Scan for the cell matching the given text and deliver its (x, y) coordinate at center. 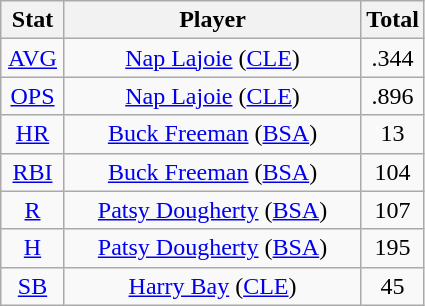
AVG (33, 58)
107 (393, 210)
OPS (33, 96)
R (33, 210)
Player (212, 20)
HR (33, 134)
H (33, 248)
13 (393, 134)
SB (33, 286)
Harry Bay (CLE) (212, 286)
Stat (33, 20)
195 (393, 248)
104 (393, 172)
45 (393, 286)
RBI (33, 172)
.344 (393, 58)
.896 (393, 96)
Total (393, 20)
